Detect which cell encompasses the target text, then output its [X, Y] center coordinate. 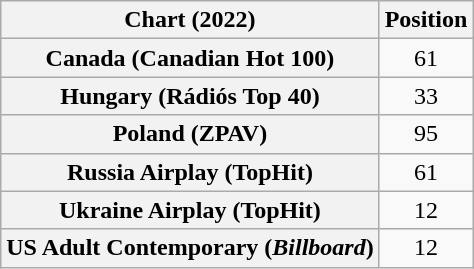
95 [426, 134]
Ukraine Airplay (TopHit) [190, 210]
33 [426, 96]
Hungary (Rádiós Top 40) [190, 96]
Poland (ZPAV) [190, 134]
Canada (Canadian Hot 100) [190, 58]
Russia Airplay (TopHit) [190, 172]
Position [426, 20]
US Adult Contemporary (Billboard) [190, 248]
Chart (2022) [190, 20]
